Identify which cell holds the provided text, then report its [x, y] central coordinate. 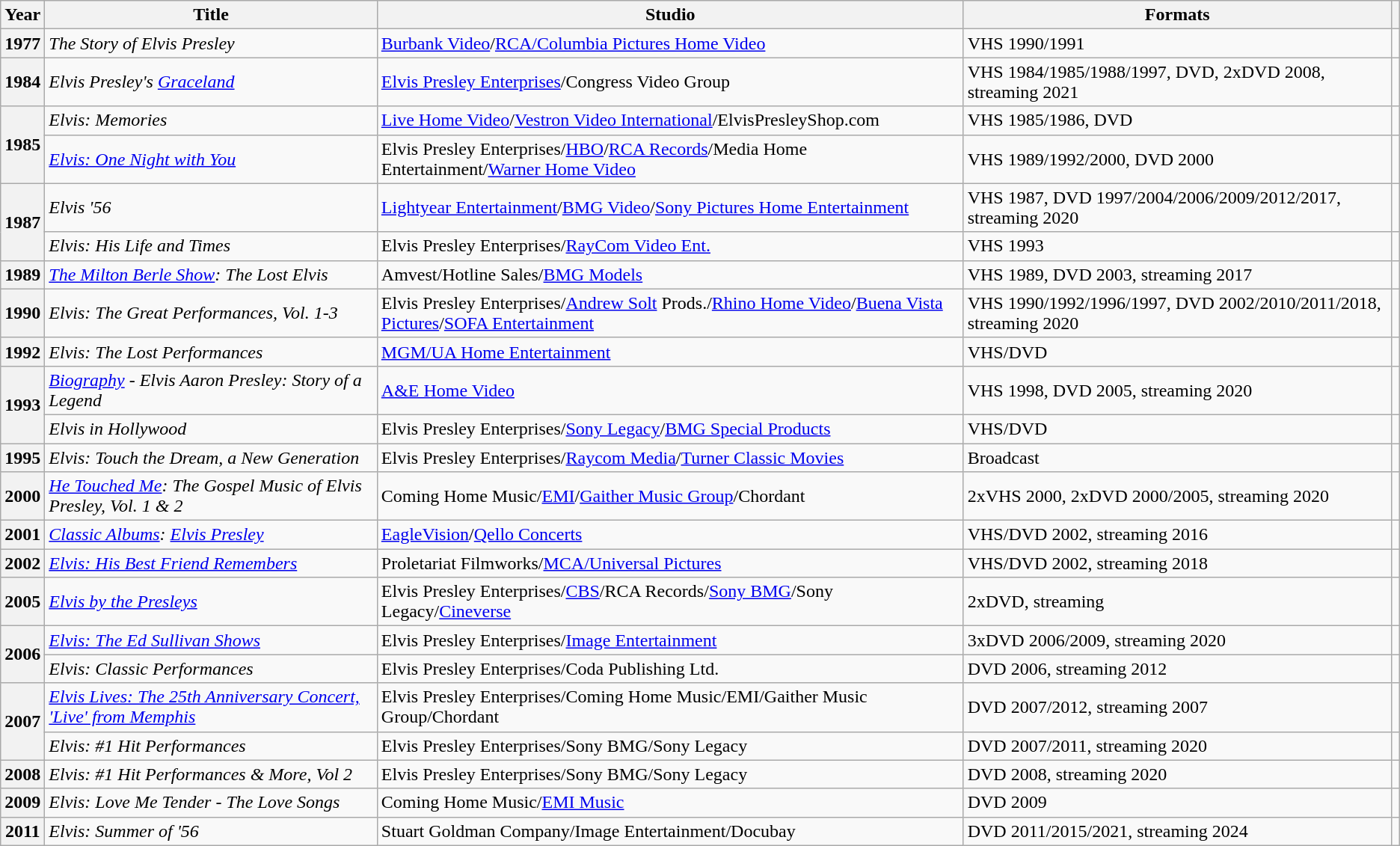
Elvis Presley Enterprises/RayCom Video Ent. [670, 246]
MGM/UA Home Entertainment [670, 352]
Elvis: His Life and Times [211, 246]
Elvis: Summer of '56 [211, 831]
Elvis: The Great Performances, Vol. 1-3 [211, 313]
2xVHS 2000, 2xDVD 2000/2005, streaming 2020 [1177, 497]
Stuart Goldman Company/Image Entertainment/Docubay [670, 831]
1987 [22, 221]
VHS 1998, DVD 2005, streaming 2020 [1177, 390]
Elvis Presley Enterprises/Coming Home Music/EMI/Gaither Music Group/Chordant [670, 708]
Elvis in Hollywood [211, 429]
Coming Home Music/EMI Music [670, 803]
VHS 1993 [1177, 246]
1984 [22, 82]
DVD 2007/2012, streaming 2007 [1177, 708]
Studio [670, 15]
1995 [22, 457]
2001 [22, 535]
Elvis: Memories [211, 120]
Elvis Presley Enterprises/Sony Legacy/BMG Special Products [670, 429]
Elvis '56 [211, 208]
Title [211, 15]
VHS 1990/1992/1996/1997, DVD 2002/2010/2011/2018, streaming 2020 [1177, 313]
DVD 2011/2015/2021, streaming 2024 [1177, 831]
Amvest/Hotline Sales/BMG Models [670, 275]
Elvis: The Ed Sullivan Shows [211, 640]
VHS 1984/1985/1988/1997, DVD, 2xDVD 2008, streaming 2021 [1177, 82]
DVD 2009 [1177, 803]
2011 [22, 831]
Elvis Presley Enterprises/Congress Video Group [670, 82]
Elvis: #1 Hit Performances [211, 746]
The Milton Berle Show: The Lost Elvis [211, 275]
2xDVD, streaming [1177, 601]
He Touched Me: The Gospel Music of Elvis Presley, Vol. 1 & 2 [211, 497]
Elvis Presley Enterprises/Raycom Media/Turner Classic Movies [670, 457]
2000 [22, 497]
2005 [22, 601]
3xDVD 2006/2009, streaming 2020 [1177, 640]
EagleVision/Qello Concerts [670, 535]
VHS 1987, DVD 1997/2004/2006/2009/2012/2017, streaming 2020 [1177, 208]
Elvis: The Lost Performances [211, 352]
Elvis: Love Me Tender - The Love Songs [211, 803]
Broadcast [1177, 457]
2002 [22, 563]
Elvis Presley Enterprises/HBO/RCA Records/Media Home Entertainment/Warner Home Video [670, 159]
1992 [22, 352]
Elvis by the Presleys [211, 601]
Elvis Presley's Graceland [211, 82]
1989 [22, 275]
Elvis Presley Enterprises/Andrew Solt Prods./Rhino Home Video/Buena Vista Pictures/SOFA Entertainment [670, 313]
Live Home Video/Vestron Video International/ElvisPresleyShop.com [670, 120]
Lightyear Entertainment/BMG Video/Sony Pictures Home Entertainment [670, 208]
Elvis Presley Enterprises/Coda Publishing Ltd. [670, 669]
VHS 1989, DVD 2003, streaming 2017 [1177, 275]
2007 [22, 721]
1977 [22, 43]
1993 [22, 404]
A&E Home Video [670, 390]
VHS 1990/1991 [1177, 43]
Elvis: One Night with You [211, 159]
Formats [1177, 15]
Elvis: His Best Friend Remembers [211, 563]
Classic Albums: Elvis Presley [211, 535]
Proletariat Filmworks/MCA/Universal Pictures [670, 563]
Coming Home Music/EMI/Gaither Music Group/Chordant [670, 497]
2008 [22, 774]
Elvis: #1 Hit Performances & More, Vol 2 [211, 774]
Elvis: Classic Performances [211, 669]
2006 [22, 655]
The Story of Elvis Presley [211, 43]
Elvis Presley Enterprises/CBS/RCA Records/Sony BMG/Sony Legacy/Cineverse [670, 601]
1985 [22, 145]
1990 [22, 313]
DVD 2007/2011, streaming 2020 [1177, 746]
VHS/DVD 2002, streaming 2016 [1177, 535]
Elvis Lives: The 25th Anniversary Concert, 'Live' from Memphis [211, 708]
Burbank Video/RCA/Columbia Pictures Home Video [670, 43]
Year [22, 15]
DVD 2006, streaming 2012 [1177, 669]
VHS/DVD 2002, streaming 2018 [1177, 563]
Elvis: Touch the Dream, a New Generation [211, 457]
Elvis Presley Enterprises/Image Entertainment [670, 640]
DVD 2008, streaming 2020 [1177, 774]
Biography - Elvis Aaron Presley: Story of a Legend [211, 390]
VHS 1989/1992/2000, DVD 2000 [1177, 159]
2009 [22, 803]
VHS 1985/1986, DVD [1177, 120]
